Find where the given text appears and provide that cell's center as [x, y] coordinate. 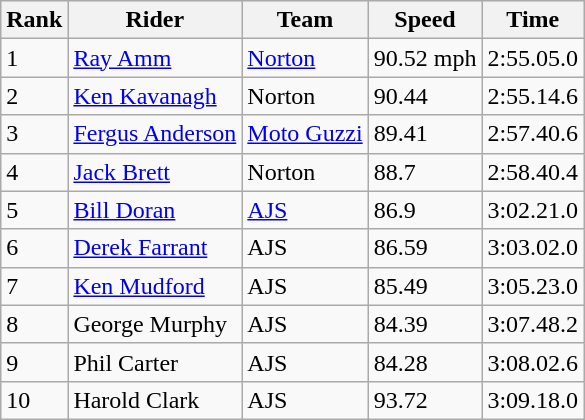
8 [34, 324]
3:03.02.0 [533, 248]
7 [34, 286]
2:58.40.4 [533, 172]
Ken Mudford [155, 286]
2 [34, 96]
84.39 [425, 324]
3:02.21.0 [533, 210]
84.28 [425, 362]
10 [34, 400]
6 [34, 248]
85.49 [425, 286]
Phil Carter [155, 362]
Speed [425, 20]
90.52 mph [425, 58]
George Murphy [155, 324]
9 [34, 362]
Jack Brett [155, 172]
3:08.02.6 [533, 362]
2:57.40.6 [533, 134]
2:55.14.6 [533, 96]
5 [34, 210]
88.7 [425, 172]
Bill Doran [155, 210]
3:07.48.2 [533, 324]
Rider [155, 20]
Rank [34, 20]
Harold Clark [155, 400]
2:55.05.0 [533, 58]
3:09.18.0 [533, 400]
86.59 [425, 248]
Ken Kavanagh [155, 96]
90.44 [425, 96]
Fergus Anderson [155, 134]
Moto Guzzi [305, 134]
93.72 [425, 400]
4 [34, 172]
Team [305, 20]
89.41 [425, 134]
3:05.23.0 [533, 286]
3 [34, 134]
1 [34, 58]
86.9 [425, 210]
Derek Farrant [155, 248]
Time [533, 20]
Ray Amm [155, 58]
